Locate the cell with the specified text and output its (X, Y) center coordinate. 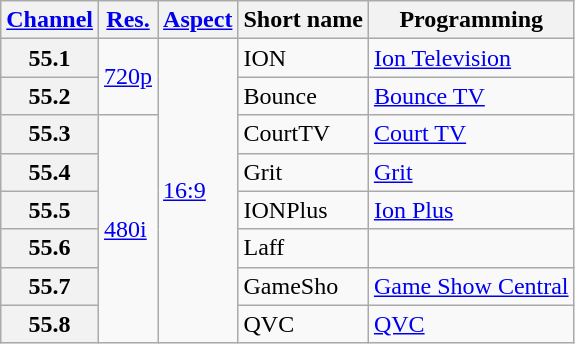
55.7 (50, 286)
Laff (303, 248)
IONPlus (303, 210)
55.6 (50, 248)
Ion Television (471, 58)
16:9 (198, 191)
Ion Plus (471, 210)
CourtTV (303, 134)
Game Show Central (471, 286)
GameSho (303, 286)
Channel (50, 20)
Bounce (303, 96)
55.2 (50, 96)
480i (128, 229)
55.8 (50, 324)
55.4 (50, 172)
Short name (303, 20)
55.1 (50, 58)
ION (303, 58)
Court TV (471, 134)
Bounce TV (471, 96)
Programming (471, 20)
55.3 (50, 134)
720p (128, 77)
Res. (128, 20)
55.5 (50, 210)
Aspect (198, 20)
